Scan for the cell matching the given text and deliver its (x, y) coordinate at center. 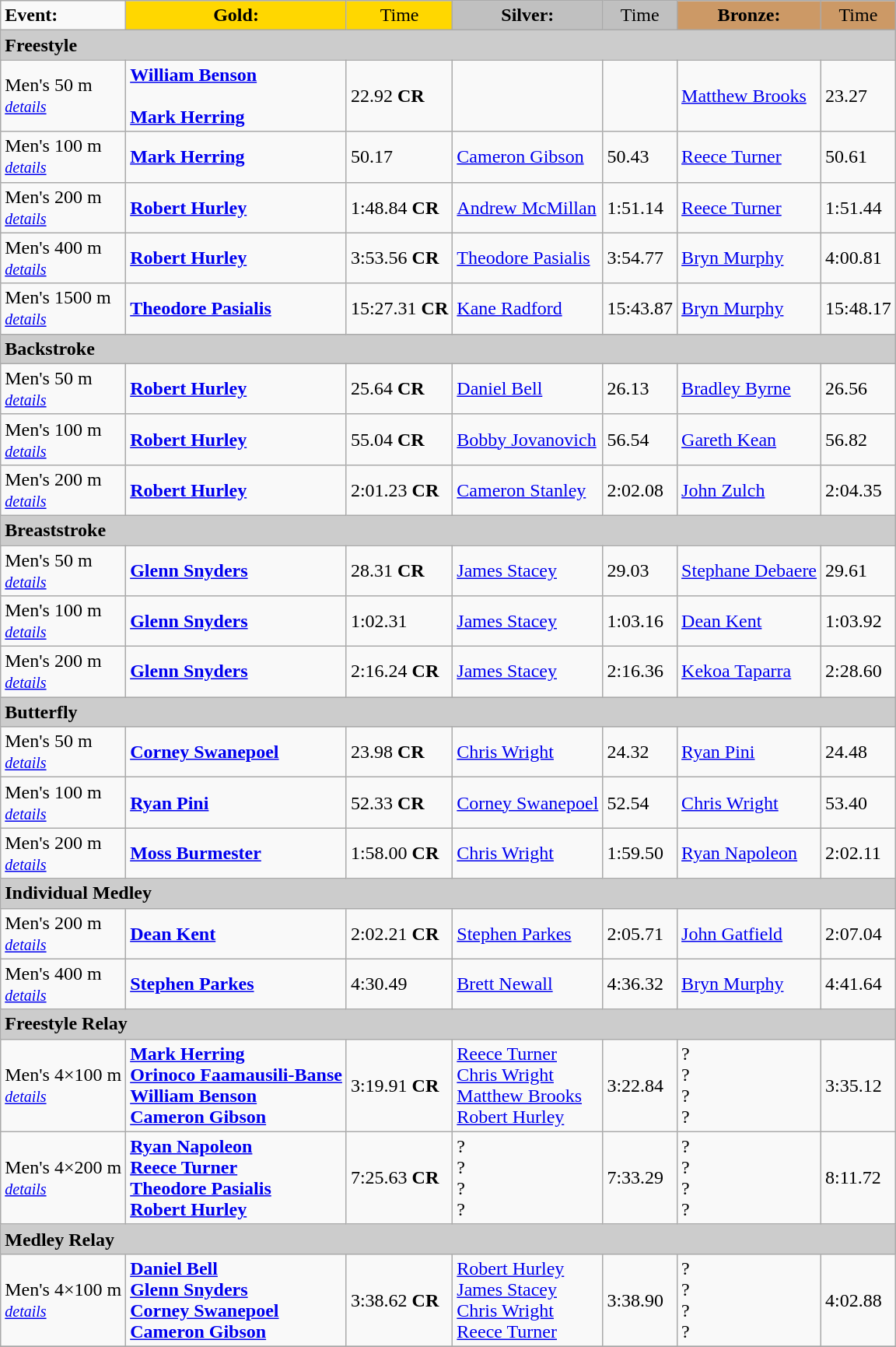
24.32 (640, 752)
1:03.92 (859, 621)
29.03 (640, 570)
26.56 (859, 389)
Event: (64, 16)
3:22.84 (640, 1085)
John Zulch (750, 490)
4:00.81 (859, 258)
1:51.14 (640, 207)
15:43.87 (640, 308)
2:16.24 CR (399, 672)
29.61 (859, 570)
4:36.32 (640, 984)
John Gatfield (750, 934)
Individual Medley (448, 893)
50.61 (859, 157)
7:33.29 (640, 1178)
Kekoa Taparra (750, 672)
Stephane Debaere (750, 570)
2:01.23 CR (399, 490)
52.33 CR (399, 803)
4:41.64 (859, 984)
25.64 CR (399, 389)
15:48.17 (859, 308)
1:48.84 CR (399, 207)
Men's 4×200 m details (64, 1178)
Bobby Jovanovich (527, 439)
Andrew McMillan (527, 207)
53.40 (859, 803)
3:38.90 (640, 1300)
Robert HurleyJames StaceyChris WrightReece Turner (527, 1300)
15:27.31 CR (399, 308)
2:04.35 (859, 490)
Daniel BellGlenn SnydersCorney SwanepoelCameron Gibson (236, 1300)
26.13 (640, 389)
Butterfly (448, 712)
2:02.11 (859, 853)
55.04 CR (399, 439)
Reece TurnerChris WrightMatthew BrooksRobert Hurley (527, 1085)
3:54.77 (640, 258)
7:25.63 CR (399, 1178)
22.92 CR (399, 96)
23.27 (859, 96)
Men's 1500 m details (64, 308)
56.54 (640, 439)
2:07.04 (859, 934)
3:38.62 CR (399, 1300)
Daniel Bell (527, 389)
William BensonMark Herring (236, 96)
4:30.49 (399, 984)
2:02.21 CR (399, 934)
Breaststroke (448, 530)
Ryan NapoleonReece TurnerTheodore PasialisRobert Hurley (236, 1178)
56.82 (859, 439)
1:51.44 (859, 207)
1:02.31 (399, 621)
1:58.00 CR (399, 853)
Medley Relay (448, 1239)
28.31 CR (399, 570)
4:02.88 (859, 1300)
Matthew Brooks (750, 96)
Kane Radford (527, 308)
2:05.71 (640, 934)
1:03.16 (640, 621)
Brett Newall (527, 984)
Cameron Stanley (527, 490)
52.54 (640, 803)
Silver: (527, 16)
3:53.56 CR (399, 258)
1:59.50 (640, 853)
Gold: (236, 16)
Freestyle (448, 45)
Cameron Gibson (527, 157)
Ryan Napoleon (750, 853)
Mark HerringOrinoco Faamausili-BanseWilliam BensonCameron Gibson (236, 1085)
Gareth Kean (750, 439)
Bradley Byrne (750, 389)
3:19.91 CR (399, 1085)
23.98 CR (399, 752)
3:35.12 (859, 1085)
Bronze: (750, 16)
2:28.60 (859, 672)
Backstroke (448, 349)
Freestyle Relay (448, 1024)
Mark Herring (236, 157)
2:16.36 (640, 672)
2:02.08 (640, 490)
24.48 (859, 752)
8:11.72 (859, 1178)
50.43 (640, 157)
50.17 (399, 157)
Moss Burmester (236, 853)
